Capture the cell that displays the provided text and extract its [x, y] central coordinate. 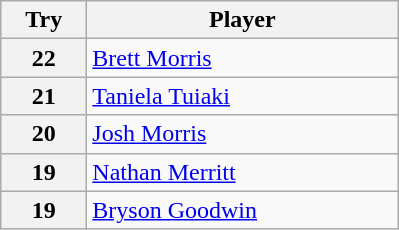
21 [44, 96]
Bryson Goodwin [242, 210]
Taniela Tuiaki [242, 96]
Player [242, 20]
Josh Morris [242, 134]
Brett Morris [242, 58]
Nathan Merritt [242, 172]
Try [44, 20]
20 [44, 134]
22 [44, 58]
